Return the (X, Y) coordinate for the center point of the cell that contains the specified text.  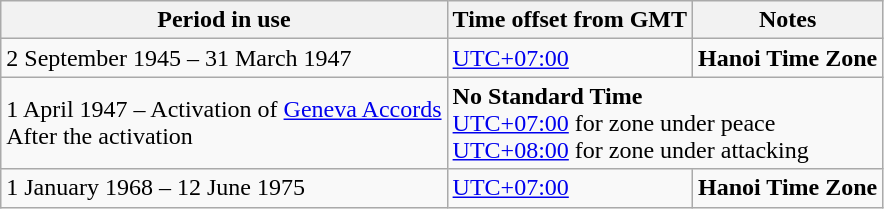
Notes (788, 20)
2 September 1945 – 31 March 1947 (224, 58)
Period in use (224, 20)
1 January 1968 – 12 June 1975 (224, 188)
No Standard Time UTC+07:00 for zone under peace UTC+08:00 for zone under attacking (665, 123)
1 April 1947 – Activation of Geneva Accords After the activation (224, 123)
Time offset from GMT (570, 20)
